Capture the cell that displays the provided text and extract its (x, y) central coordinate. 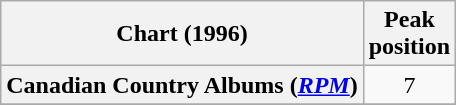
7 (409, 85)
Peak position (409, 34)
Canadian Country Albums (RPM) (182, 85)
Chart (1996) (182, 34)
